Determine the [X, Y] coordinate at the center of the cell enclosing the given text.  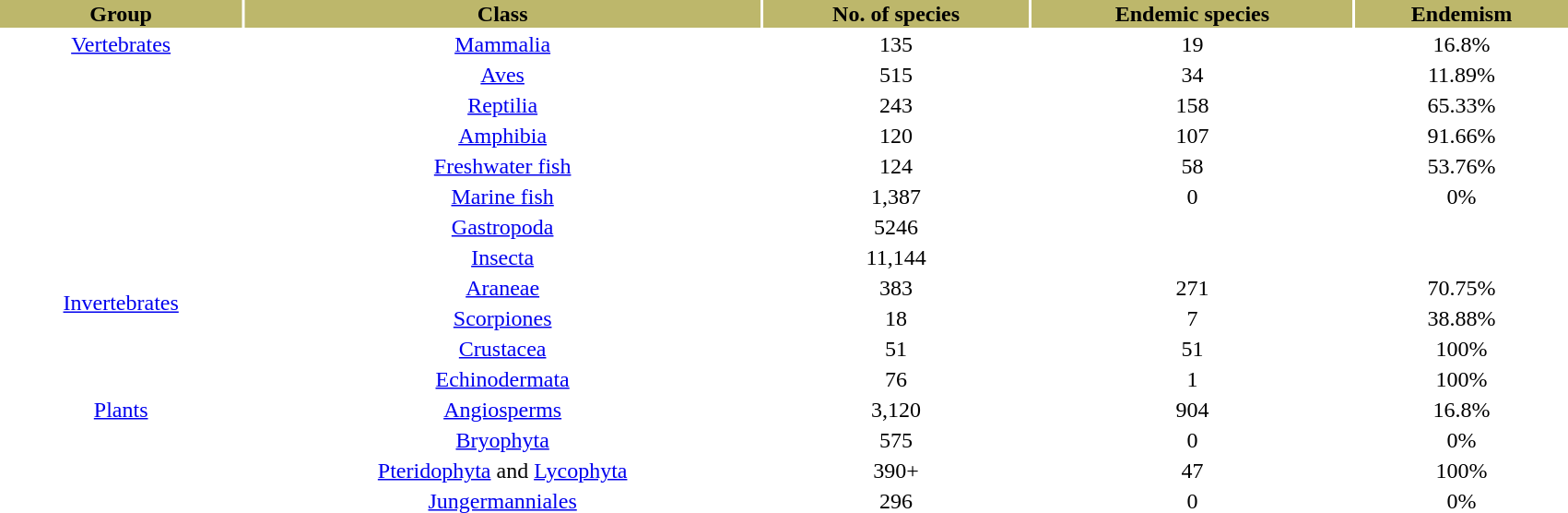
Echinodermata [502, 379]
135 [896, 44]
Bryophyta [502, 440]
65.33% [1462, 105]
No. of species [896, 14]
Invertebrates [121, 303]
76 [896, 379]
7 [1192, 318]
120 [896, 136]
11.89% [1462, 75]
107 [1192, 136]
1,387 [896, 197]
383 [896, 288]
158 [1192, 105]
1 [1192, 379]
58 [1192, 166]
3,120 [896, 410]
Aves [502, 75]
18 [896, 318]
Plants [121, 410]
124 [896, 166]
47 [1192, 471]
Class [502, 14]
Amphibia [502, 136]
575 [896, 440]
34 [1192, 75]
91.66% [1462, 136]
5246 [896, 227]
Group [121, 14]
904 [1192, 410]
390+ [896, 471]
515 [896, 75]
38.88% [1462, 318]
Vertebrates [121, 44]
19 [1192, 44]
Crustacea [502, 349]
Reptilia [502, 105]
Endemism [1462, 14]
Gastropoda [502, 227]
243 [896, 105]
Endemic species [1192, 14]
Araneae [502, 288]
271 [1192, 288]
Pteridophyta and Lycophyta [502, 471]
11,144 [896, 257]
Angiosperms [502, 410]
Marine fish [502, 197]
Scorpiones [502, 318]
Freshwater fish [502, 166]
Mammalia [502, 44]
70.75% [1462, 288]
53.76% [1462, 166]
Insecta [502, 257]
